Extract the [X, Y] coordinate from the center of the cell holding the provided text.  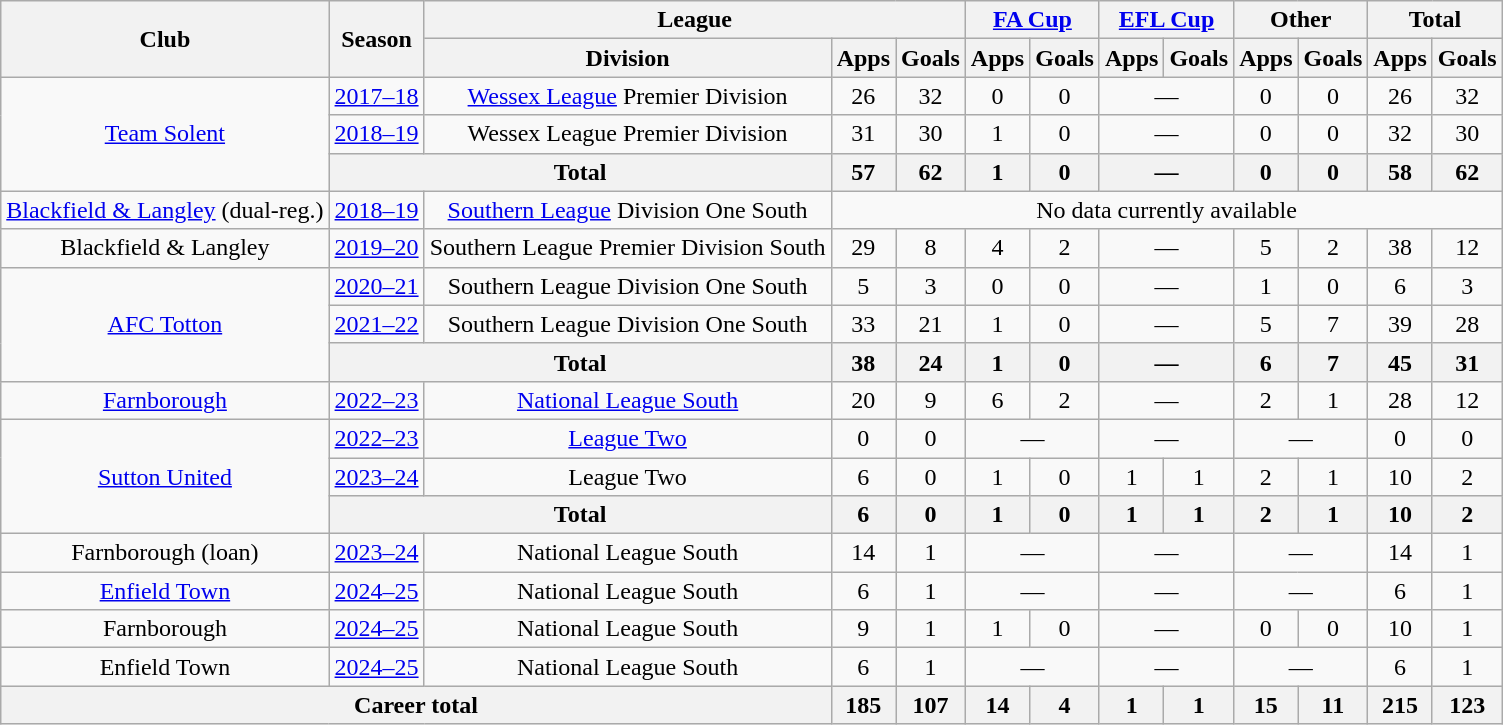
Blackfield & Langley [165, 248]
Blackfield & Langley (dual-reg.) [165, 210]
Season [376, 39]
21 [931, 324]
33 [863, 324]
45 [1400, 362]
Club [165, 39]
No data currently available [1166, 210]
185 [863, 705]
Sutton United [165, 476]
2019–20 [376, 248]
League [694, 20]
107 [931, 705]
2017–18 [376, 96]
57 [863, 172]
2021–22 [376, 324]
Division [628, 58]
Southern League Premier Division South [628, 248]
11 [1333, 705]
29 [863, 248]
Career total [416, 705]
2020–21 [376, 286]
EFL Cup [1166, 20]
39 [1400, 324]
123 [1467, 705]
Other [1301, 20]
20 [863, 400]
AFC Totton [165, 324]
Farnborough (loan) [165, 553]
215 [1400, 705]
24 [931, 362]
15 [1266, 705]
58 [1400, 172]
FA Cup [1032, 20]
8 [931, 248]
Team Solent [165, 134]
